Scan for the cell matching the given text and deliver its (x, y) coordinate at center. 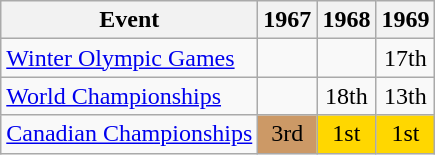
17th (406, 58)
World Championships (130, 96)
1968 (346, 20)
1969 (406, 20)
13th (406, 96)
18th (346, 96)
3rd (288, 134)
Event (130, 20)
Winter Olympic Games (130, 58)
Canadian Championships (130, 134)
1967 (288, 20)
